Scan for the cell matching the given text and deliver its (X, Y) coordinate at center. 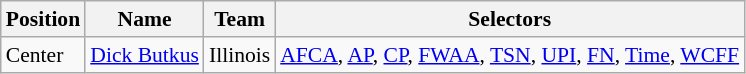
Name (144, 19)
Illinois (240, 55)
Position (43, 19)
Selectors (510, 19)
AFCA, AP, CP, FWAA, TSN, UPI, FN, Time, WCFF (510, 55)
Dick Butkus (144, 55)
Center (43, 55)
Team (240, 19)
